Identify which cell holds the provided text, then report its (x, y) central coordinate. 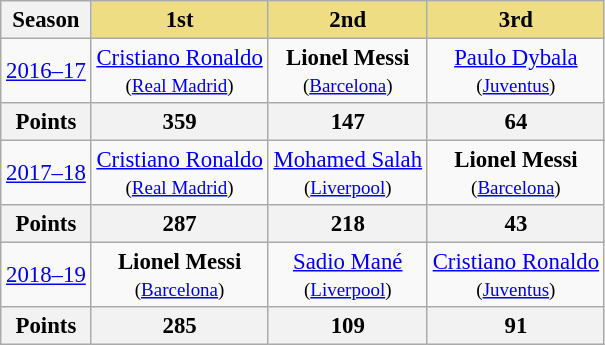
2018–19 (46, 276)
1st (180, 20)
2nd (348, 20)
Mohamed Salah (Liverpool) (348, 174)
64 (516, 122)
Season (46, 20)
Paulo Dybala (Juventus) (516, 72)
218 (348, 224)
147 (348, 122)
Cristiano Ronaldo (Juventus) (516, 276)
43 (516, 224)
359 (180, 122)
Sadio Mané (Liverpool) (348, 276)
287 (180, 224)
2017–18 (46, 174)
3rd (516, 20)
2016–17 (46, 72)
